From the cell containing the given text, extract its center point as [x, y] coordinate. 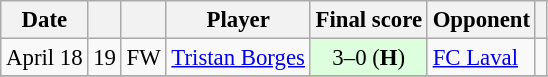
FW [144, 58]
April 18 [44, 58]
FC Laval [481, 58]
Final score [368, 20]
Player [238, 20]
19 [104, 58]
Date [44, 20]
Opponent [481, 20]
3–0 (H) [368, 58]
Tristan Borges [238, 58]
